Find where the given text appears and provide that cell's center as (X, Y) coordinate. 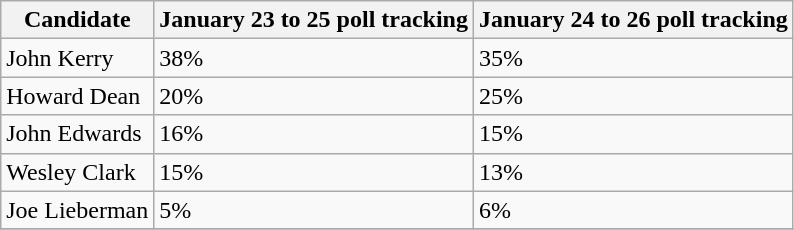
Candidate (78, 20)
5% (314, 210)
January 24 to 26 poll tracking (634, 20)
35% (634, 58)
6% (634, 210)
Wesley Clark (78, 172)
20% (314, 96)
13% (634, 172)
John Edwards (78, 134)
Joe Lieberman (78, 210)
38% (314, 58)
16% (314, 134)
25% (634, 96)
John Kerry (78, 58)
January 23 to 25 poll tracking (314, 20)
Howard Dean (78, 96)
